Locate the cell with the specified text and output its [X, Y] center coordinate. 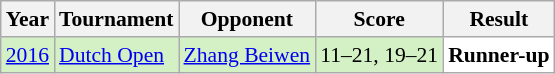
Runner-up [498, 55]
Tournament [116, 19]
Dutch Open [116, 55]
11–21, 19–21 [379, 55]
Score [379, 19]
2016 [28, 55]
Year [28, 19]
Opponent [248, 19]
Zhang Beiwen [248, 55]
Result [498, 19]
